Capture the cell that displays the provided text and extract its [X, Y] central coordinate. 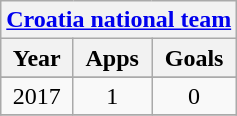
Year [37, 58]
Apps [112, 58]
1 [112, 96]
2017 [37, 96]
0 [194, 96]
Croatia national team [119, 20]
Goals [194, 58]
